Detect which cell encompasses the target text, then output its (X, Y) center coordinate. 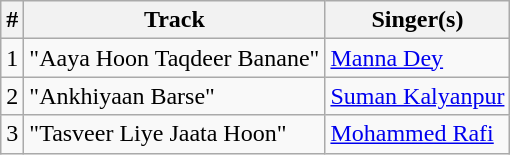
Singer(s) (418, 20)
1 (12, 58)
Mohammed Rafi (418, 134)
Suman Kalyanpur (418, 96)
Track (174, 20)
3 (12, 134)
"Aaya Hoon Taqdeer Banane" (174, 58)
Manna Dey (418, 58)
2 (12, 96)
"Ankhiyaan Barse" (174, 96)
"Tasveer Liye Jaata Hoon" (174, 134)
# (12, 20)
